Scan for the cell matching the given text and deliver its (x, y) coordinate at center. 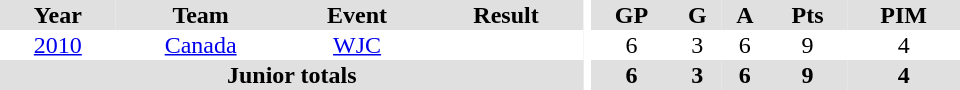
2010 (58, 45)
G (698, 15)
WJC (358, 45)
GP (631, 15)
PIM (904, 15)
Pts (808, 15)
Result (506, 15)
Event (358, 15)
Team (201, 15)
Year (58, 15)
Canada (201, 45)
Junior totals (292, 75)
A (745, 15)
